Search for the cell housing the specified text and yield its (x, y) center coordinate. 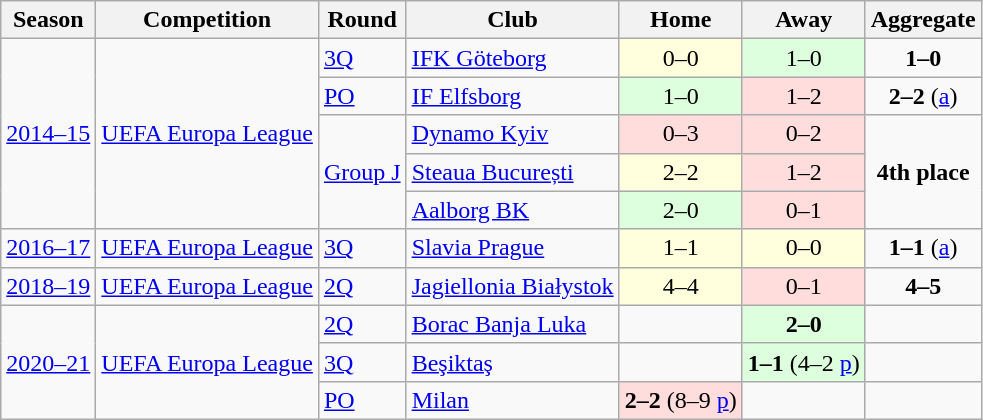
0–2 (804, 134)
2014–15 (48, 134)
Dynamo Kyiv (512, 134)
Competition (208, 20)
Aalborg BK (512, 210)
Season (48, 20)
4–4 (680, 286)
Milan (512, 400)
2–2 (a) (923, 96)
4–5 (923, 286)
2016–17 (48, 248)
Club (512, 20)
Aggregate (923, 20)
4th place (923, 172)
Away (804, 20)
0–3 (680, 134)
Beşiktaş (512, 362)
Slavia Prague (512, 248)
1–1 (4–2 p) (804, 362)
IF Elfsborg (512, 96)
Borac Banja Luka (512, 324)
2–2 (680, 172)
1–1 (a) (923, 248)
Steaua București (512, 172)
Jagiellonia Białystok (512, 286)
2018–19 (48, 286)
Home (680, 20)
Group J (362, 172)
2020–21 (48, 362)
2–2 (8–9 p) (680, 400)
1–1 (680, 248)
Round (362, 20)
IFK Göteborg (512, 58)
